Find where the given text appears and provide that cell's center as [X, Y] coordinate. 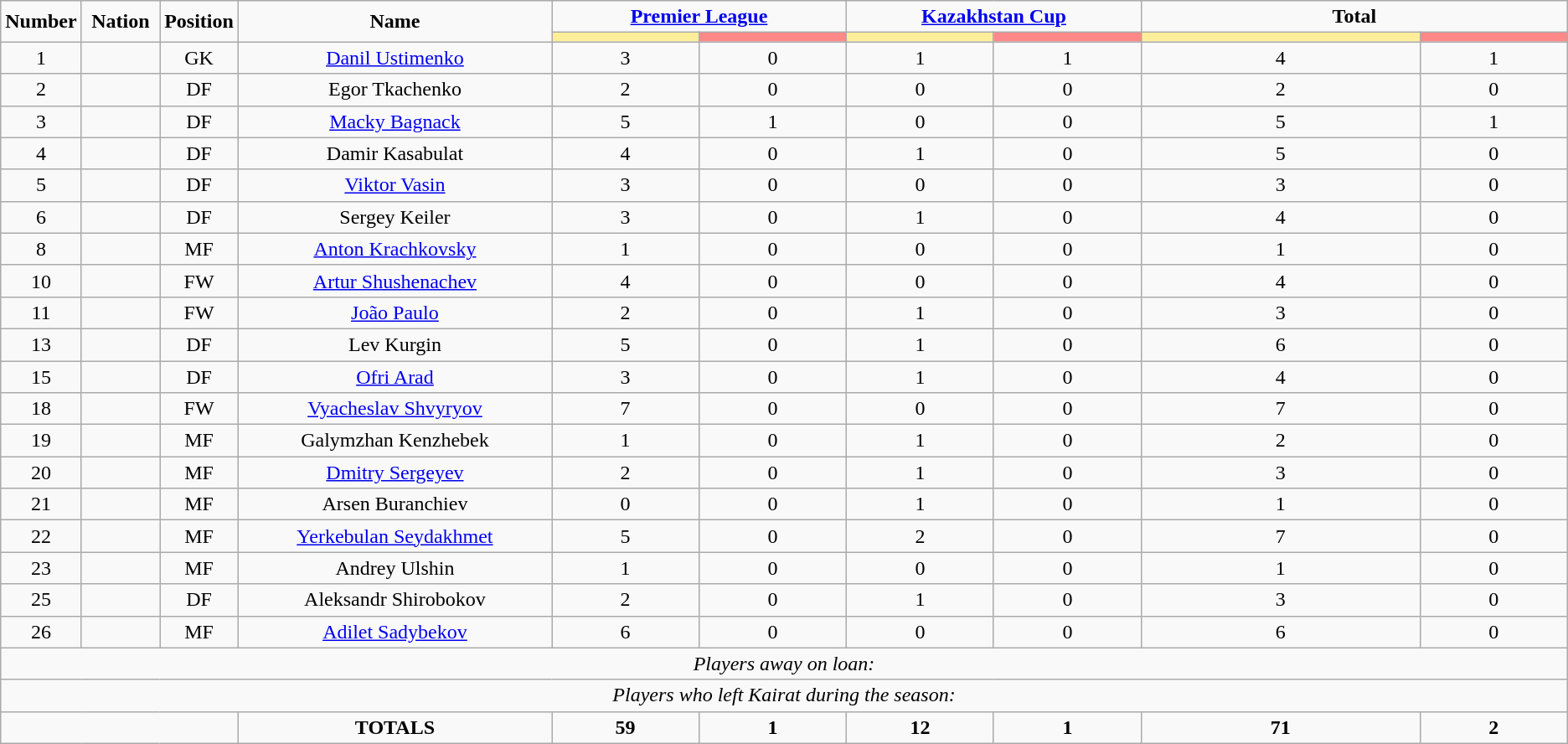
Premier League [699, 17]
Anton Krachkovsky [395, 249]
8 [41, 249]
Damir Kasabulat [395, 153]
Macky Bagnack [395, 121]
Artur Shushenachev [395, 281]
Arsen Buranchiev [395, 504]
Name [395, 22]
26 [41, 632]
Kazakhstan Cup [993, 17]
Ofri Arad [395, 376]
15 [41, 376]
Galymzhan Kenzhebek [395, 441]
19 [41, 441]
Vyacheslav Shvyryov [395, 409]
59 [625, 727]
TOTALS [395, 727]
Andrey Ulshin [395, 568]
21 [41, 504]
25 [41, 600]
Players away on loan: [784, 664]
10 [41, 281]
12 [920, 727]
13 [41, 344]
Viktor Vasin [395, 185]
Nation [121, 22]
22 [41, 536]
Position [199, 22]
GK [199, 58]
Number [41, 22]
11 [41, 313]
Adilet Sadybekov [395, 632]
20 [41, 473]
Players who left Kairat during the season: [784, 695]
Egor Tkachenko [395, 90]
71 [1280, 727]
Total [1354, 17]
Danil Ustimenko [395, 58]
18 [41, 409]
Sergey Keiler [395, 217]
Yerkebulan Seydakhmet [395, 536]
23 [41, 568]
Dmitry Sergeyev [395, 473]
Aleksandr Shirobokov [395, 600]
Lev Kurgin [395, 344]
João Paulo [395, 313]
